Output the (x, y) coordinate of the center of the cell containing the given text.  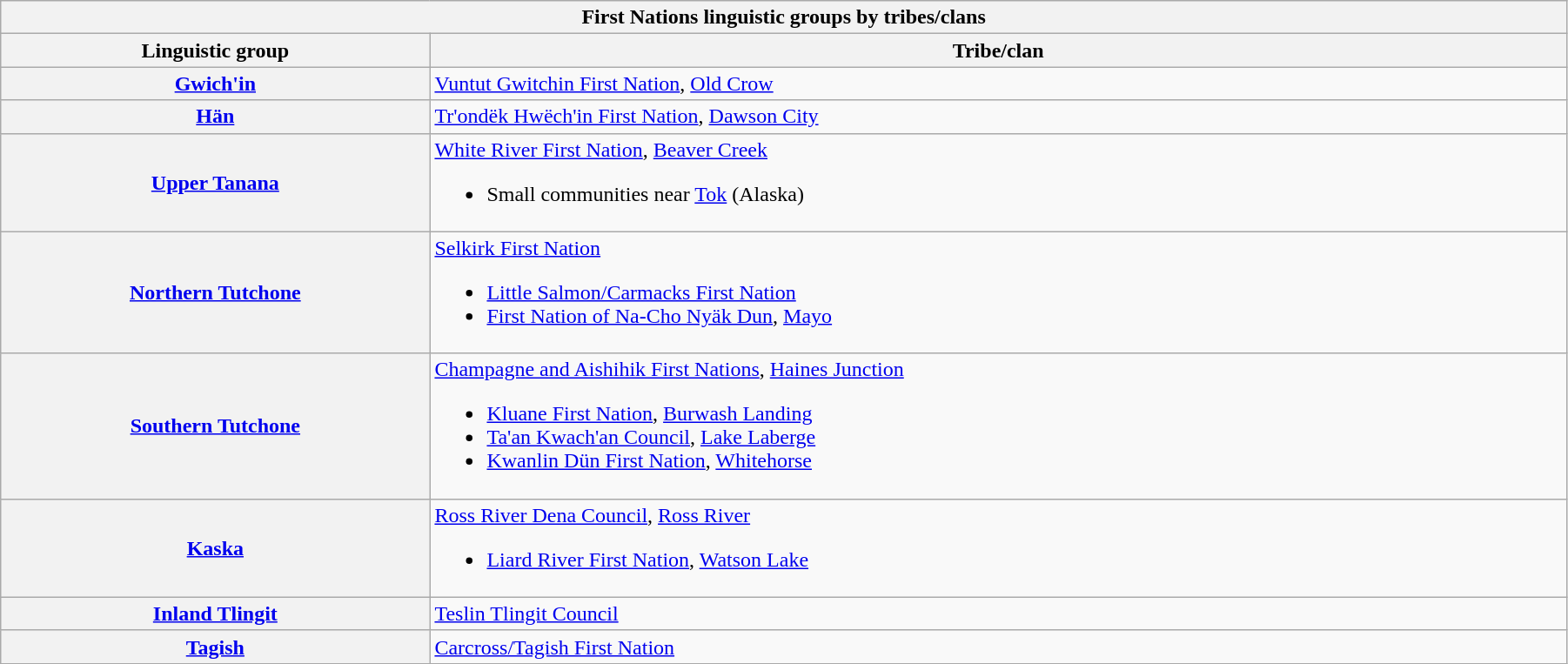
Linguistic group (216, 50)
Tr'ondëk Hwëch'in First Nation, Dawson City (999, 117)
Teslin Tlingit Council (999, 614)
First Nations linguistic groups by tribes/clans (784, 17)
Inland Tlingit (216, 614)
Carcross/Tagish First Nation (999, 647)
Kaska (216, 548)
Upper Tanana (216, 183)
Selkirk First NationLittle Salmon/Carmacks First NationFirst Nation of Na-Cho Nyäk Dun, Mayo (999, 292)
Gwich'in (216, 84)
White River First Nation, Beaver CreekSmall communities near Tok (Alaska) (999, 183)
Tagish (216, 647)
Vuntut Gwitchin First Nation, Old Crow (999, 84)
Tribe/clan (999, 50)
Southern Tutchone (216, 426)
Hän (216, 117)
Northern Tutchone (216, 292)
Ross River Dena Council, Ross RiverLiard River First Nation, Watson Lake (999, 548)
